Capture the cell that displays the provided text and extract its (x, y) central coordinate. 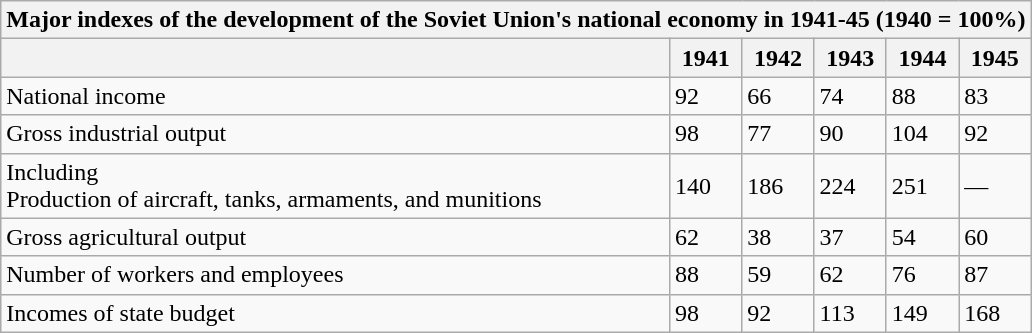
87 (995, 275)
Number of workers and employees (336, 275)
1945 (995, 58)
Gross agricultural output (336, 237)
59 (778, 275)
186 (778, 186)
113 (850, 313)
60 (995, 237)
149 (922, 313)
251 (922, 186)
74 (850, 96)
Incomes of state budget (336, 313)
1943 (850, 58)
National income (336, 96)
37 (850, 237)
66 (778, 96)
1942 (778, 58)
168 (995, 313)
140 (705, 186)
76 (922, 275)
Gross industrial output (336, 134)
90 (850, 134)
54 (922, 237)
Major indexes of the development of the Soviet Union's national economy in 1941-45 (1940 = 100%) (516, 20)
38 (778, 237)
224 (850, 186)
1944 (922, 58)
77 (778, 134)
1941 (705, 58)
83 (995, 96)
IncludingProduction of aircraft, tanks, armaments, and munitions (336, 186)
— (995, 186)
104 (922, 134)
